Capture the cell that displays the provided text and extract its (X, Y) central coordinate. 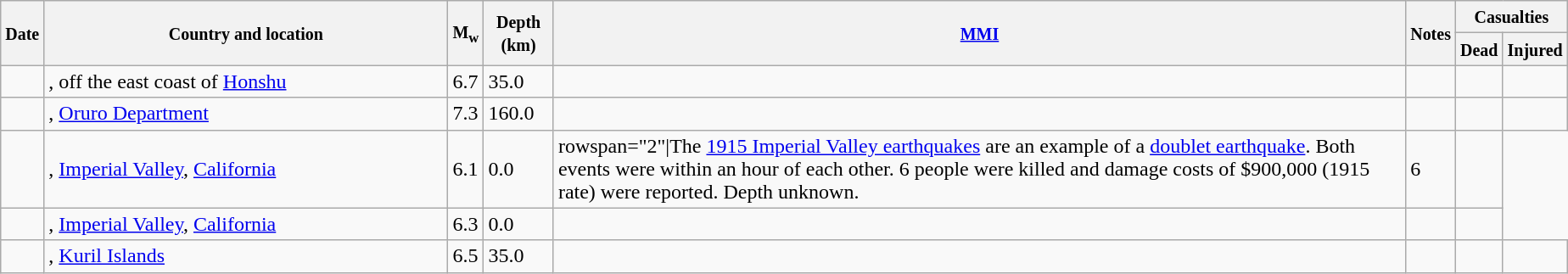
6.1 (466, 169)
6.3 (466, 224)
6 (1431, 169)
Country and location (246, 33)
6.7 (466, 81)
Injured (1535, 49)
Date (22, 33)
160.0 (518, 114)
7.3 (466, 114)
, Oruro Department (246, 114)
Mw (466, 33)
, off the east coast of Honshu (246, 81)
Depth (km) (518, 33)
, Kuril Islands (246, 256)
6.5 (466, 256)
Notes (1431, 33)
MMI (979, 33)
Dead (1479, 49)
Casualties (1511, 17)
